For the text-containing cell, return its midpoint in [x, y] coordinate format. 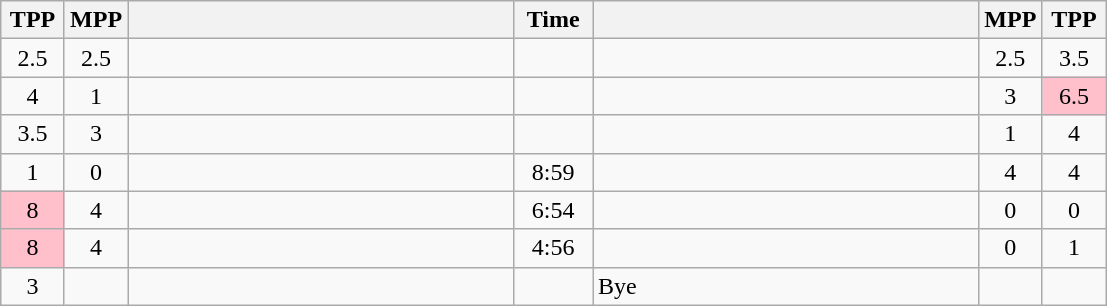
4:56 [554, 248]
Time [554, 20]
6.5 [1074, 96]
Bye [785, 286]
6:54 [554, 210]
8:59 [554, 172]
